Scan for the cell matching the given text and deliver its (X, Y) coordinate at center. 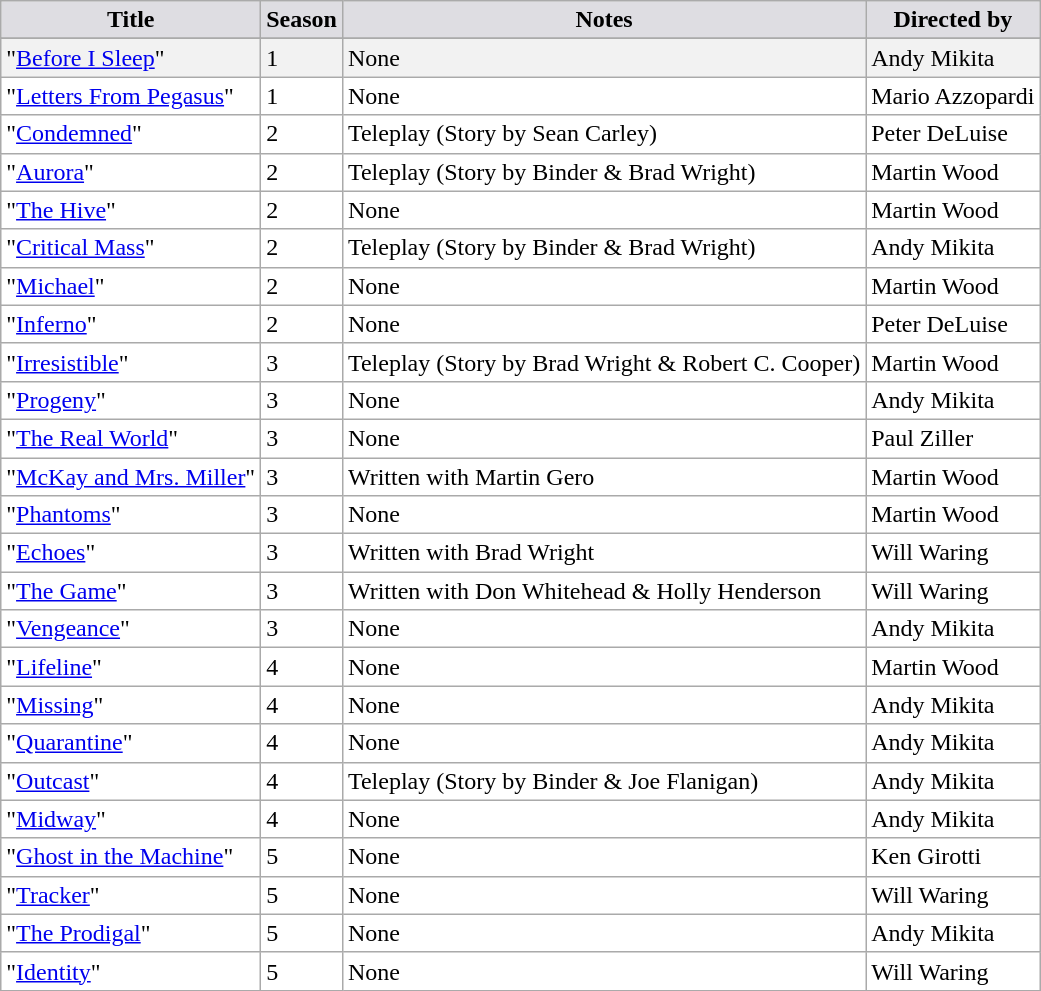
"Condemned" (131, 134)
"Before I Sleep" (131, 58)
"Critical Mass" (131, 248)
"Identity" (131, 971)
"The Hive" (131, 210)
"Lifeline" (131, 667)
Written with Martin Gero (604, 477)
"Quarantine" (131, 743)
"Missing" (131, 705)
"Michael" (131, 286)
Teleplay (Story by Sean Carley) (604, 134)
"The Prodigal" (131, 933)
"Vengeance" (131, 629)
"Ghost in the Machine" (131, 857)
"Progeny" (131, 400)
Paul Ziller (953, 438)
Season (302, 20)
"Letters From Pegasus" (131, 96)
"Aurora" (131, 172)
"Tracker" (131, 895)
"Inferno" (131, 324)
Written with Don Whitehead & Holly Henderson (604, 591)
Title (131, 20)
"The Game" (131, 591)
"Phantoms" (131, 515)
Directed by (953, 20)
Written with Brad Wright (604, 553)
"Midway" (131, 819)
"McKay and Mrs. Miller" (131, 477)
Notes (604, 20)
"Outcast" (131, 781)
Teleplay (Story by Brad Wright & Robert C. Cooper) (604, 362)
"The Real World" (131, 438)
"Irresistible" (131, 362)
Ken Girotti (953, 857)
Mario Azzopardi (953, 96)
"Echoes" (131, 553)
Teleplay (Story by Binder & Joe Flanigan) (604, 781)
